Search for the cell housing the specified text and yield its (X, Y) center coordinate. 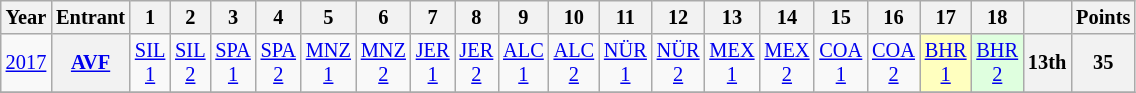
7 (433, 17)
4 (278, 17)
NÜR2 (678, 63)
13 (732, 17)
2017 (26, 63)
14 (786, 17)
12 (678, 17)
9 (523, 17)
SIL1 (150, 63)
18 (997, 17)
SPA1 (232, 63)
8 (476, 17)
11 (626, 17)
MNZ2 (384, 63)
3 (232, 17)
2 (190, 17)
5 (328, 17)
35 (1103, 63)
COA2 (894, 63)
Points (1103, 17)
13th (1047, 63)
MEX2 (786, 63)
ALC1 (523, 63)
16 (894, 17)
JER2 (476, 63)
6 (384, 17)
SIL2 (190, 63)
17 (946, 17)
SPA2 (278, 63)
10 (574, 17)
Entrant (90, 17)
ALC2 (574, 63)
Year (26, 17)
MEX1 (732, 63)
MNZ1 (328, 63)
BHR2 (997, 63)
JER1 (433, 63)
15 (840, 17)
BHR1 (946, 63)
COA1 (840, 63)
NÜR1 (626, 63)
AVF (90, 63)
1 (150, 17)
